Scan for the cell matching the given text and deliver its [X, Y] coordinate at center. 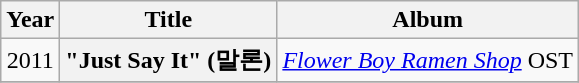
"Just Say It" (말론) [168, 60]
Year [30, 20]
Flower Boy Ramen Shop OST [428, 60]
Album [428, 20]
2011 [30, 60]
Title [168, 20]
